Output the [X, Y] coordinate of the center of the cell containing the given text.  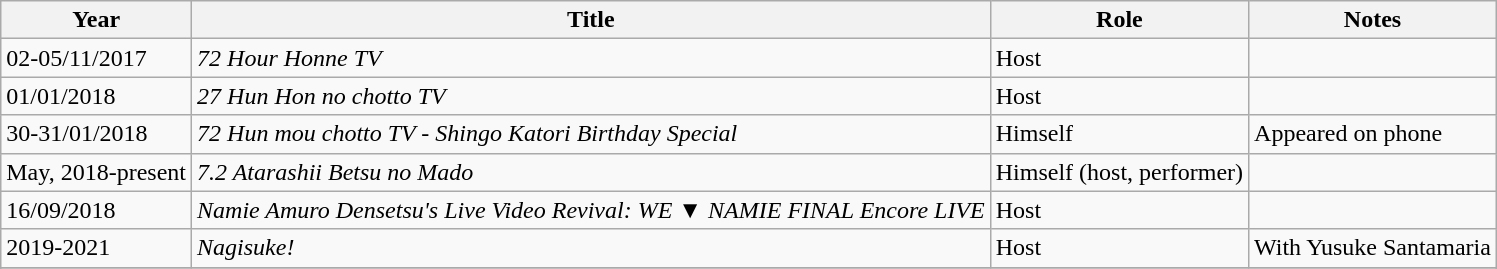
Year [96, 20]
With Yusuke Santamaria [1373, 248]
Appeared on phone [1373, 134]
16/09/2018 [96, 210]
72 Hour Honne TV [592, 58]
Himself (host, performer) [1119, 172]
01/01/2018 [96, 96]
30-31/01/2018 [96, 134]
2019-2021 [96, 248]
Himself [1119, 134]
Namie Amuro Densetsu's Live Video Revival: WE ▼ NAMIE FINAL Encore LIVE [592, 210]
72 Hun mou chotto TV - Shingo Katori Birthday Special [592, 134]
02-05/11/2017 [96, 58]
Role [1119, 20]
May, 2018-present [96, 172]
7.2 Atarashii Betsu no Mado [592, 172]
Title [592, 20]
Notes [1373, 20]
27 Hun Hon no chotto TV [592, 96]
Nagisuke! [592, 248]
